Provide the [X, Y] coordinate of the cell's center where the given text is located.  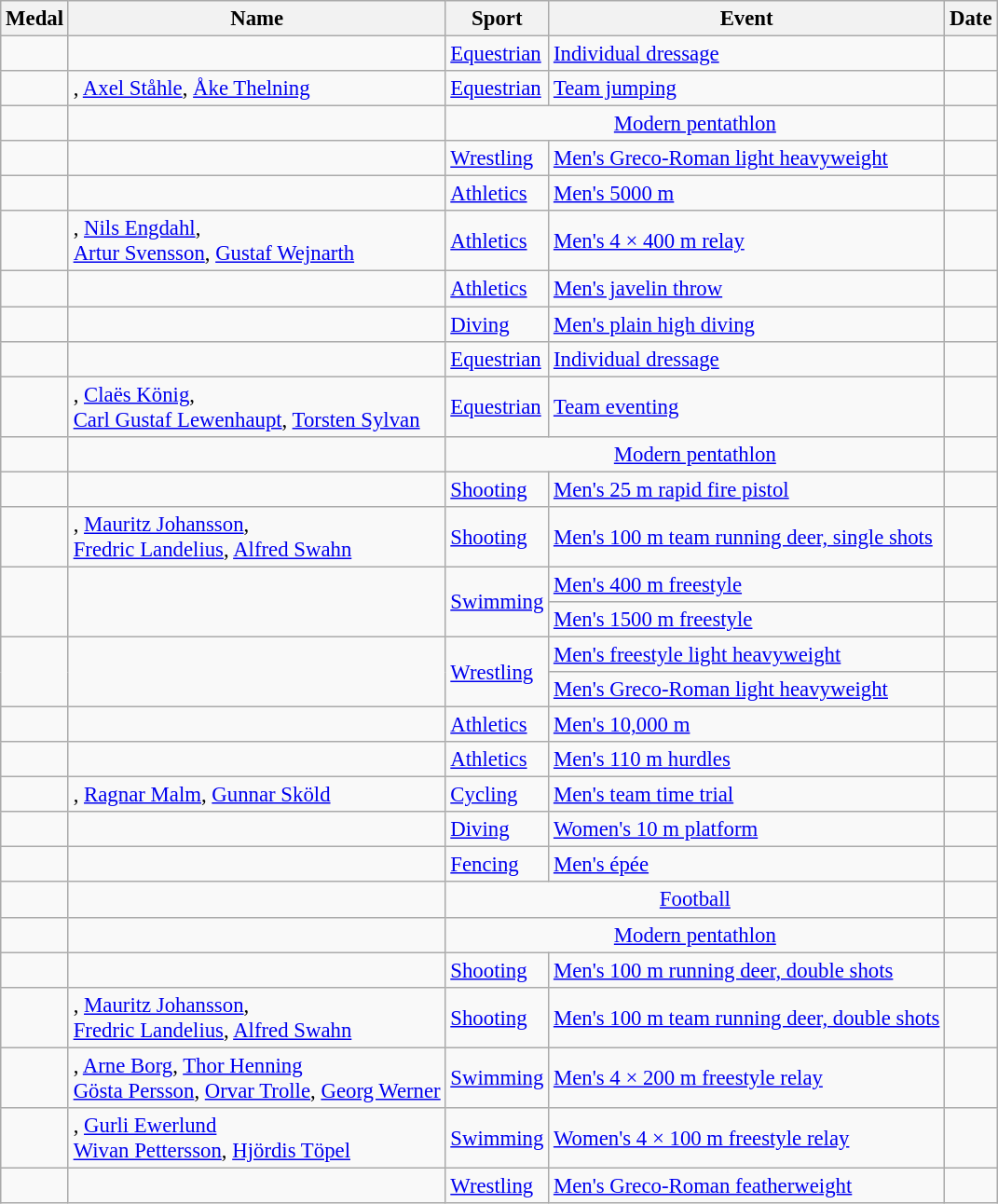
Men's 100 m team running deer, double shots [747, 1018]
Men's 100 m running deer, double shots [747, 970]
Men's javelin throw [747, 289]
Men's 4 × 400 m relay [747, 240]
Men's 5000 m [747, 194]
Name [257, 19]
Men's 400 m freestyle [747, 584]
Football [695, 900]
Sport [498, 19]
Men's 1500 m freestyle [747, 620]
Men's 110 m hurdles [747, 759]
, Claës König,Carl Gustaf Lewenhaupt, Torsten Sylvan [257, 406]
Medal [35, 19]
, Ragnar Malm, Gunnar Sköld [257, 795]
Men's team time trial [747, 795]
Date [971, 19]
Men's 10,000 m [747, 725]
Men's plain high diving [747, 324]
Women's 4 × 100 m freestyle relay [747, 1139]
Women's 10 m platform [747, 829]
Team jumping [747, 89]
Men's Greco-Roman featherweight [747, 1185]
, Axel Ståhle, Åke Thelning [257, 89]
Men's freestyle light heavyweight [747, 654]
, Arne Borg, Thor HenningGösta Persson, Orvar Trolle, Georg Werner [257, 1077]
Event [747, 19]
Men's 100 m team running deer, single shots [747, 537]
, Gurli EwerlundWivan Pettersson, Hjördis Töpel [257, 1139]
Men's 25 m rapid fire pistol [747, 489]
Fencing [498, 865]
Cycling [498, 795]
Men's épée [747, 865]
, Nils Engdahl,Artur Svensson, Gustaf Wejnarth [257, 240]
Men's 4 × 200 m freestyle relay [747, 1077]
Team eventing [747, 406]
